Scan for the cell matching the given text and deliver its (x, y) coordinate at center. 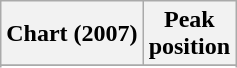
Peakposition (189, 34)
Chart (2007) (72, 34)
